Locate the cell with the specified text and output its (x, y) center coordinate. 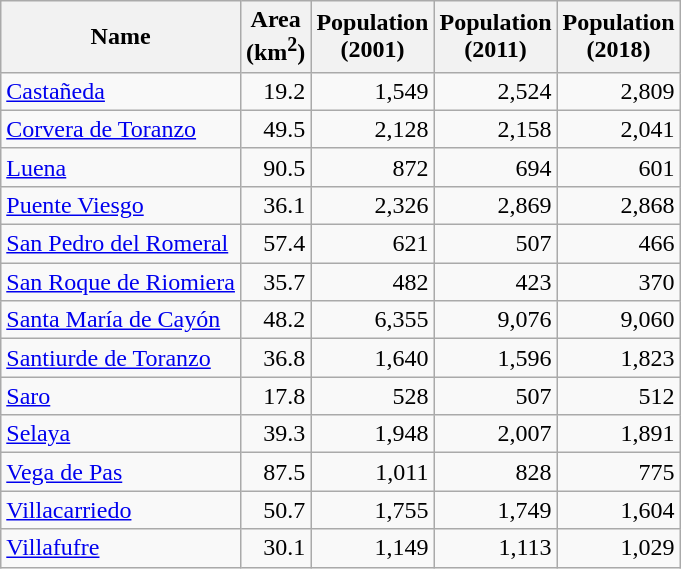
Villacarriedo (121, 510)
35.7 (275, 282)
Population(2018) (618, 37)
39.3 (275, 434)
2,869 (496, 205)
Santa María de Cayón (121, 320)
601 (618, 167)
1,029 (618, 548)
36.1 (275, 205)
Selaya (121, 434)
Name (121, 37)
6,355 (372, 320)
30.1 (275, 548)
Vega de Pas (121, 472)
17.8 (275, 396)
775 (618, 472)
1,891 (618, 434)
1,948 (372, 434)
1,640 (372, 358)
Population(2001) (372, 37)
San Pedro del Romeral (121, 244)
694 (496, 167)
Corvera de Toranzo (121, 129)
9,076 (496, 320)
Villafufre (121, 548)
2,868 (618, 205)
621 (372, 244)
36.8 (275, 358)
Area(km2) (275, 37)
466 (618, 244)
87.5 (275, 472)
Santiurde de Toranzo (121, 358)
370 (618, 282)
482 (372, 282)
423 (496, 282)
50.7 (275, 510)
2,128 (372, 129)
49.5 (275, 129)
9,060 (618, 320)
48.2 (275, 320)
2,326 (372, 205)
1,755 (372, 510)
1,549 (372, 91)
828 (496, 472)
2,158 (496, 129)
1,596 (496, 358)
57.4 (275, 244)
Luena (121, 167)
872 (372, 167)
1,749 (496, 510)
1,149 (372, 548)
Castañeda (121, 91)
2,809 (618, 91)
Puente Viesgo (121, 205)
1,823 (618, 358)
90.5 (275, 167)
19.2 (275, 91)
528 (372, 396)
1,113 (496, 548)
2,524 (496, 91)
512 (618, 396)
1,011 (372, 472)
Saro (121, 396)
2,007 (496, 434)
San Roque de Riomiera (121, 282)
Population(2011) (496, 37)
1,604 (618, 510)
2,041 (618, 129)
